Pinpoint the cell where the given text exists, returning its (X, Y) midpoint coordinate. 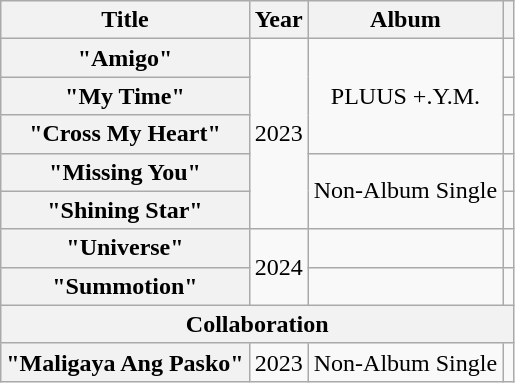
"Missing You" (125, 172)
Title (125, 20)
Album (405, 20)
"Amigo" (125, 58)
"Summotion" (125, 286)
PLUUS +.Y.M. (405, 96)
"Cross My Heart" (125, 134)
"Maligaya Ang Pasko" (125, 362)
"Shining Star" (125, 210)
"Universe" (125, 248)
2024 (278, 267)
"My Time" (125, 96)
Year (278, 20)
Collaboration (258, 324)
